Pinpoint the cell where the given text exists, returning its [x, y] midpoint coordinate. 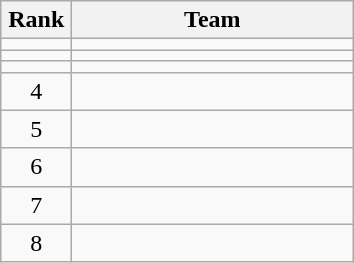
8 [36, 243]
Team [212, 20]
6 [36, 167]
4 [36, 91]
Rank [36, 20]
7 [36, 205]
5 [36, 129]
